From the cell containing the given text, extract its center point as (x, y) coordinate. 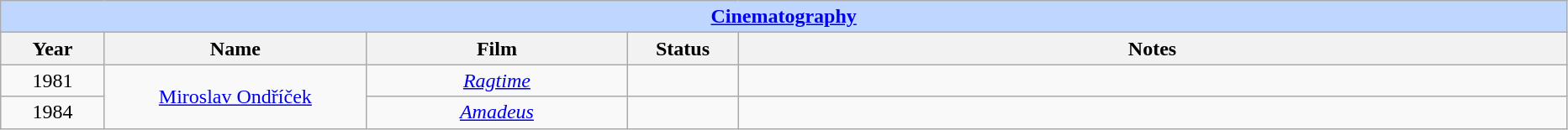
Status (683, 49)
Amadeus (496, 112)
Year (53, 49)
Notes (1153, 49)
1984 (53, 112)
Cinematography (784, 17)
Ragtime (496, 81)
Name (235, 49)
Film (496, 49)
Miroslav Ondříček (235, 96)
1981 (53, 81)
